Provide the (x, y) coordinate of the cell's center where the given text is located.  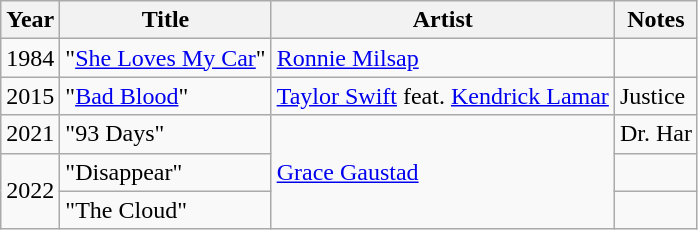
Ronnie Milsap (442, 58)
"93 Days" (166, 134)
"Disappear" (166, 172)
Year (30, 20)
Dr. Har (656, 134)
Justice (656, 96)
Grace Gaustad (442, 172)
2022 (30, 191)
1984 (30, 58)
"Bad Blood" (166, 96)
"She Loves My Car" (166, 58)
"The Cloud" (166, 210)
2021 (30, 134)
Title (166, 20)
Artist (442, 20)
Taylor Swift feat. Kendrick Lamar (442, 96)
Notes (656, 20)
2015 (30, 96)
